Locate the cell with the specified text and output its [X, Y] center coordinate. 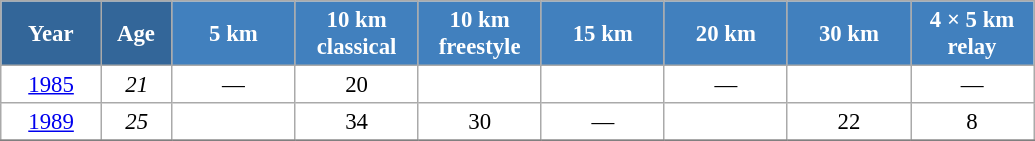
4 × 5 km relay [972, 34]
30 [480, 122]
1989 [52, 122]
34 [356, 122]
Age [136, 34]
22 [848, 122]
5 km [234, 34]
10 km freestyle [480, 34]
30 km [848, 34]
10 km classical [356, 34]
25 [136, 122]
Year [52, 34]
8 [972, 122]
21 [136, 85]
15 km [602, 34]
20 [356, 85]
1985 [52, 85]
20 km [726, 34]
